Output the (x, y) coordinate of the center of the cell containing the given text.  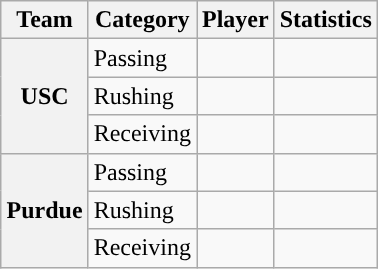
Team (44, 20)
Statistics (326, 20)
Category (142, 20)
Purdue (44, 210)
USC (44, 96)
Player (235, 20)
